From the cell containing the given text, extract its center point as (X, Y) coordinate. 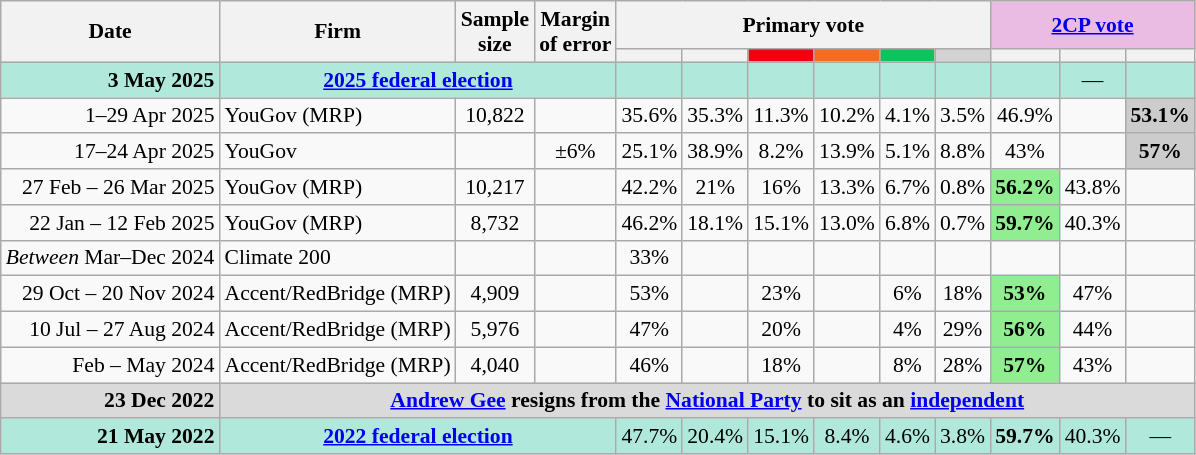
43.8% (1093, 187)
8% (908, 365)
5,976 (495, 330)
Marginof error (575, 32)
17–24 Apr 2025 (110, 152)
16% (781, 187)
8,732 (495, 223)
38.9% (715, 152)
1–29 Apr 2025 (110, 116)
2CP vote (1092, 25)
46% (649, 365)
13.3% (847, 187)
33% (649, 258)
6.7% (908, 187)
21% (715, 187)
Andrew Gee resigns from the National Party to sit as an independent (706, 401)
29% (962, 330)
28% (962, 365)
4% (908, 330)
4,909 (495, 294)
Between Mar–Dec 2024 (110, 258)
29 Oct – 20 Nov 2024 (110, 294)
0.7% (962, 223)
18.1% (715, 223)
10 Jul – 27 Aug 2024 (110, 330)
YouGov (337, 152)
4,040 (495, 365)
Climate 200 (337, 258)
35.6% (649, 116)
46.9% (1024, 116)
6% (908, 294)
21 May 2022 (110, 437)
25.1% (649, 152)
3 May 2025 (110, 80)
42.2% (649, 187)
8.4% (847, 437)
8.8% (962, 152)
2022 federal election (418, 437)
Feb – May 2024 (110, 365)
23% (781, 294)
11.3% (781, 116)
20.4% (715, 437)
53.1% (1160, 116)
8.2% (781, 152)
10,822 (495, 116)
3.5% (962, 116)
3.8% (962, 437)
44% (1093, 330)
22 Jan – 12 Feb 2025 (110, 223)
Primary vote (803, 25)
56.2% (1024, 187)
47.7% (649, 437)
46.2% (649, 223)
Firm (337, 32)
20% (781, 330)
Samplesize (495, 32)
13.0% (847, 223)
4.6% (908, 437)
27 Feb – 26 Mar 2025 (110, 187)
10,217 (495, 187)
5.1% (908, 152)
2025 federal election (418, 80)
4.1% (908, 116)
Date (110, 32)
0.8% (962, 187)
56% (1024, 330)
10.2% (847, 116)
23 Dec 2022 (110, 401)
6.8% (908, 223)
13.9% (847, 152)
35.3% (715, 116)
±6% (575, 152)
